Identify which cell holds the provided text, then report its [X, Y] central coordinate. 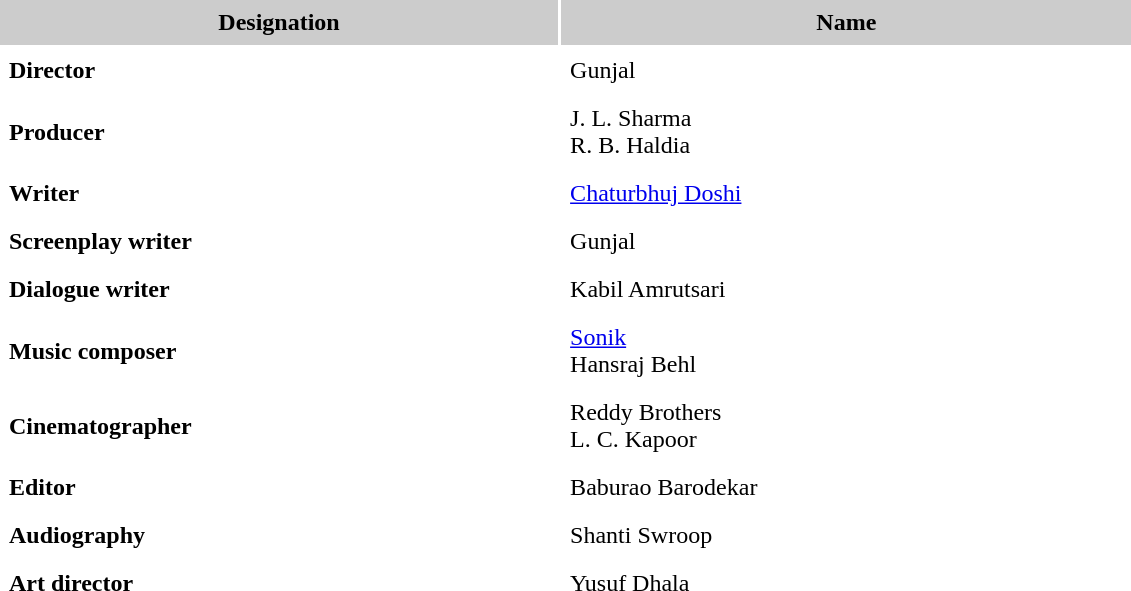
Name [846, 22]
Designation [279, 22]
Director [279, 70]
J. L. SharmaR. B. Haldia [846, 132]
Chaturbhuj Doshi [846, 194]
Shanti Swroop [846, 536]
Cinematographer [279, 426]
Kabil Amrutsari [846, 290]
Dialogue writer [279, 290]
SonikHansraj Behl [846, 351]
Producer [279, 132]
Music composer [279, 351]
Writer [279, 194]
Baburao Barodekar [846, 488]
Screenplay writer [279, 242]
Audiography [279, 536]
Reddy BrothersL. C. Kapoor [846, 426]
Editor [279, 488]
